Capture the cell that displays the provided text and extract its (X, Y) central coordinate. 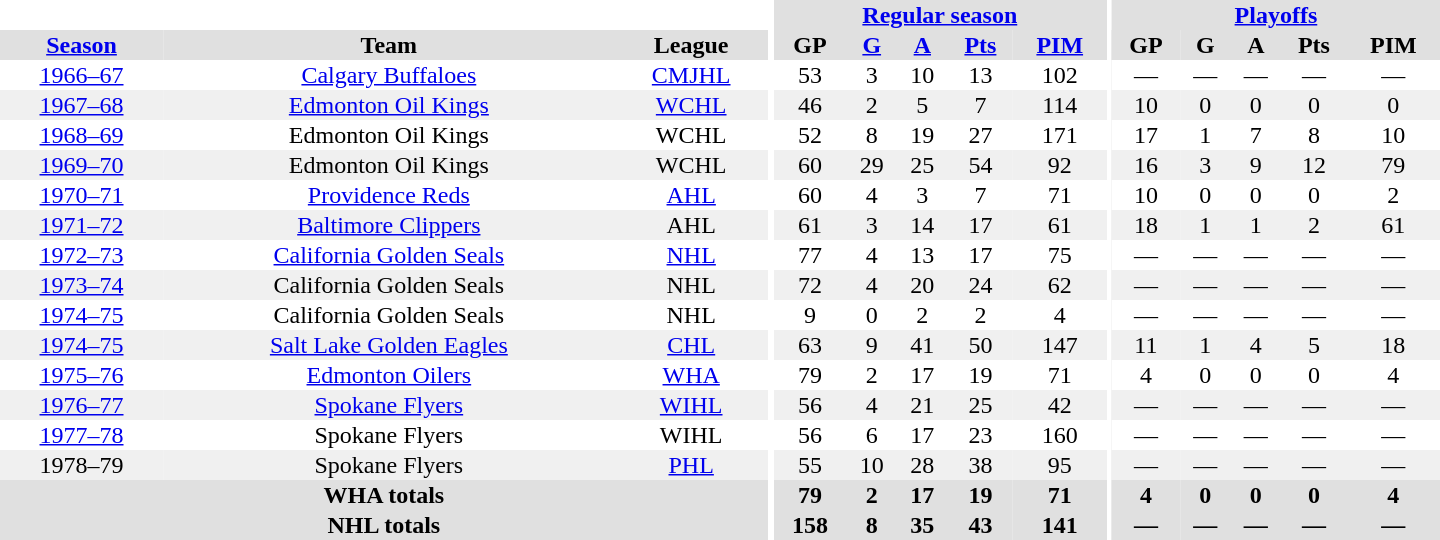
6 (872, 435)
1972–73 (82, 255)
42 (1060, 405)
Team (389, 45)
41 (922, 345)
Baltimore Clippers (389, 225)
WHA (692, 375)
171 (1060, 135)
46 (810, 105)
16 (1146, 165)
12 (1314, 165)
55 (810, 465)
Calgary Buffaloes (389, 75)
158 (810, 525)
63 (810, 345)
Playoffs (1276, 15)
75 (1060, 255)
54 (981, 165)
1967–68 (82, 105)
20 (922, 285)
WHA totals (384, 495)
27 (981, 135)
11 (1146, 345)
CMJHL (692, 75)
77 (810, 255)
62 (1060, 285)
141 (1060, 525)
League (692, 45)
28 (922, 465)
53 (810, 75)
29 (872, 165)
102 (1060, 75)
23 (981, 435)
1968–69 (82, 135)
43 (981, 525)
38 (981, 465)
52 (810, 135)
50 (981, 345)
92 (1060, 165)
1966–67 (82, 75)
35 (922, 525)
Season (82, 45)
147 (1060, 345)
72 (810, 285)
1973–74 (82, 285)
1977–78 (82, 435)
PHL (692, 465)
95 (1060, 465)
Providence Reds (389, 195)
24 (981, 285)
1970–71 (82, 195)
Salt Lake Golden Eagles (389, 345)
1975–76 (82, 375)
160 (1060, 435)
14 (922, 225)
1976–77 (82, 405)
1969–70 (82, 165)
114 (1060, 105)
1971–72 (82, 225)
CHL (692, 345)
Edmonton Oilers (389, 375)
NHL totals (384, 525)
Regular season (940, 15)
21 (922, 405)
1978–79 (82, 465)
